Determine the [X, Y] coordinate at the center of the cell enclosing the given text.  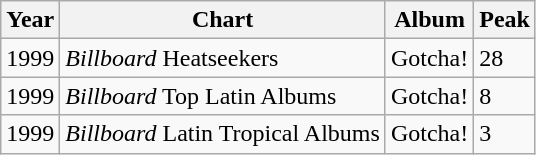
3 [505, 134]
28 [505, 58]
Year [30, 20]
Billboard Heatseekers [223, 58]
8 [505, 96]
Album [429, 20]
Billboard Top Latin Albums [223, 96]
Peak [505, 20]
Billboard Latin Tropical Albums [223, 134]
Chart [223, 20]
